Search for the cell housing the specified text and yield its (X, Y) center coordinate. 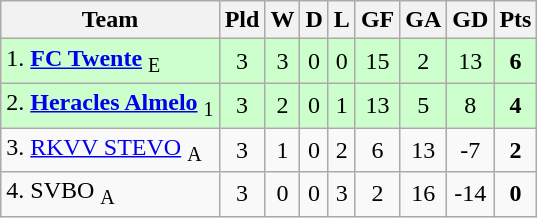
-7 (470, 150)
8 (470, 105)
-14 (470, 194)
GA (424, 20)
16 (424, 194)
15 (377, 61)
L (342, 20)
4. SVBO A (110, 194)
Pld (242, 20)
1. FC Twente E (110, 61)
5 (424, 105)
GD (470, 20)
W (282, 20)
3. RKVV STEVO A (110, 150)
GF (377, 20)
4 (516, 105)
2. Heracles Almelo 1 (110, 105)
D (314, 20)
Pts (516, 20)
Team (110, 20)
